Provide the [x, y] coordinate of the cell's center where the given text is located.  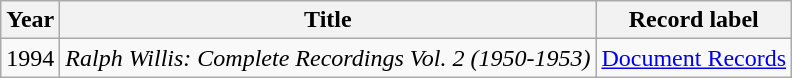
Year [30, 20]
Title [328, 20]
Ralph Willis: Complete Recordings Vol. 2 (1950-1953) [328, 58]
1994 [30, 58]
Document Records [694, 58]
Record label [694, 20]
